Locate the cell with the specified text and output its (X, Y) center coordinate. 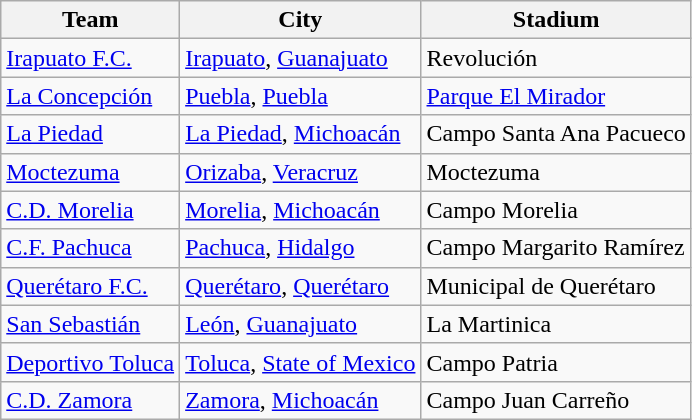
Campo Santa Ana Pacueco (556, 134)
Stadium (556, 20)
La Martinica (556, 324)
Pachuca, Hidalgo (300, 248)
La Piedad, Michoacán (300, 134)
Campo Patria (556, 362)
Toluca, State of Mexico (300, 362)
Irapuato F.C. (90, 58)
Parque El Mirador (556, 96)
Deportivo Toluca (90, 362)
Campo Juan Carreño (556, 400)
Morelia, Michoacán (300, 210)
Querétaro F.C. (90, 286)
Revolución (556, 58)
C.D. Morelia (90, 210)
Municipal de Querétaro (556, 286)
Irapuato, Guanajuato (300, 58)
Orizaba, Veracruz (300, 172)
Zamora, Michoacán (300, 400)
La Concepción (90, 96)
Team (90, 20)
Campo Margarito Ramírez (556, 248)
Campo Morelia (556, 210)
La Piedad (90, 134)
San Sebastián (90, 324)
Querétaro, Querétaro (300, 286)
Puebla, Puebla (300, 96)
City (300, 20)
C.D. Zamora (90, 400)
C.F. Pachuca (90, 248)
León, Guanajuato (300, 324)
